Find where the given text appears and provide that cell's center as [X, Y] coordinate. 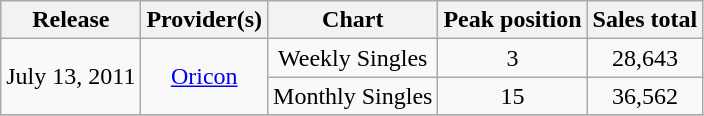
3 [512, 58]
Oricon [204, 77]
28,643 [645, 58]
36,562 [645, 96]
July 13, 2011 [71, 77]
Chart [353, 20]
Weekly Singles [353, 58]
Sales total [645, 20]
Release [71, 20]
15 [512, 96]
Provider(s) [204, 20]
Peak position [512, 20]
Monthly Singles [353, 96]
